Extract the [x, y] coordinate from the center of the cell holding the provided text.  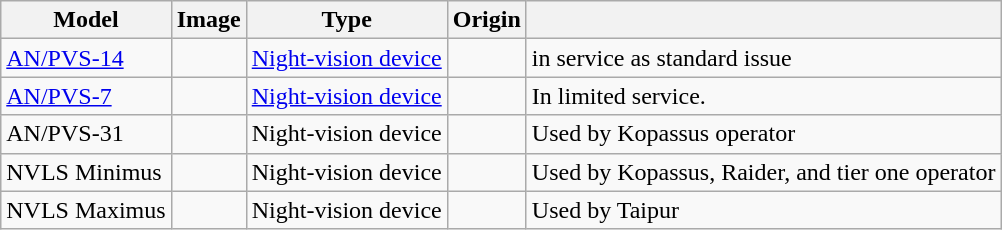
Used by Taipur [764, 210]
AN/PVS-7 [86, 96]
Used by Kopassus operator [764, 134]
NVLS Minimus [86, 172]
Type [346, 20]
AN/PVS-14 [86, 58]
in service as standard issue [764, 58]
Used by Kopassus, Raider, and tier one operator [764, 172]
NVLS Maximus [86, 210]
In limited service. [764, 96]
Model [86, 20]
Image [208, 20]
AN/PVS-31 [86, 134]
Origin [486, 20]
